Return [X, Y] of the center of cell containing provided text 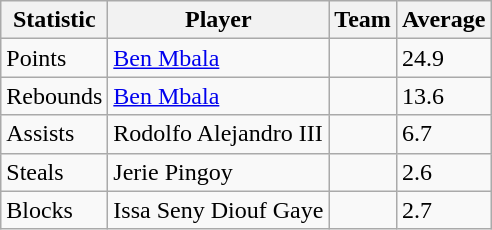
24.9 [444, 58]
2.7 [444, 210]
Statistic [54, 20]
Team [363, 20]
Assists [54, 134]
2.6 [444, 172]
Blocks [54, 210]
6.7 [444, 134]
Points [54, 58]
Average [444, 20]
Steals [54, 172]
Rebounds [54, 96]
13.6 [444, 96]
Rodolfo Alejandro III [218, 134]
Player [218, 20]
Issa Seny Diouf Gaye [218, 210]
Jerie Pingoy [218, 172]
